From the cell containing the given text, extract its center point as [X, Y] coordinate. 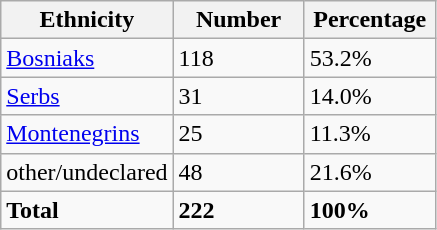
21.6% [370, 172]
14.0% [370, 96]
Percentage [370, 20]
53.2% [370, 58]
Montenegrins [87, 134]
118 [238, 58]
48 [238, 172]
Ethnicity [87, 20]
other/undeclared [87, 172]
222 [238, 210]
25 [238, 134]
100% [370, 210]
Bosniaks [87, 58]
Serbs [87, 96]
Total [87, 210]
Number [238, 20]
11.3% [370, 134]
31 [238, 96]
